Provide the (X, Y) coordinate of the cell's center where the given text is located.  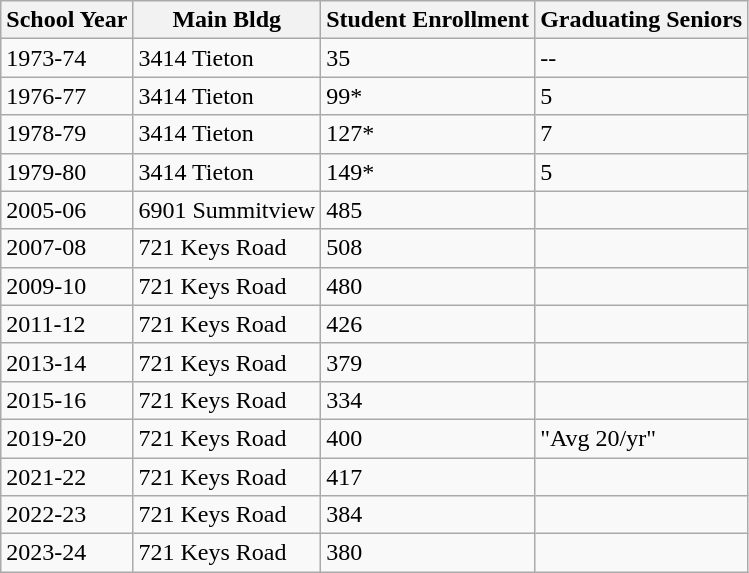
380 (428, 553)
2009-10 (67, 286)
426 (428, 324)
508 (428, 248)
Student Enrollment (428, 20)
2013-14 (67, 362)
2023-24 (67, 553)
417 (428, 477)
Main Bldg (227, 20)
384 (428, 515)
2015-16 (67, 400)
2005-06 (67, 210)
-- (642, 58)
Graduating Seniors (642, 20)
1979-80 (67, 172)
1976-77 (67, 96)
2007-08 (67, 248)
400 (428, 438)
7 (642, 134)
2011-12 (67, 324)
480 (428, 286)
149* (428, 172)
35 (428, 58)
2021-22 (67, 477)
485 (428, 210)
1973-74 (67, 58)
127* (428, 134)
99* (428, 96)
334 (428, 400)
School Year (67, 20)
1978-79 (67, 134)
2019-20 (67, 438)
"Avg 20/yr" (642, 438)
379 (428, 362)
2022-23 (67, 515)
6901 Summitview (227, 210)
